Identify which cell holds the provided text, then report its (x, y) central coordinate. 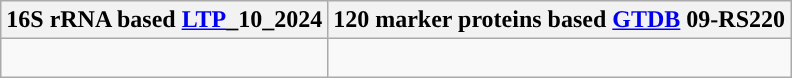
120 marker proteins based GTDB 09-RS220 (560, 20)
16S rRNA based LTP_10_2024 (164, 20)
